For the text-containing cell, return its midpoint in [x, y] coordinate format. 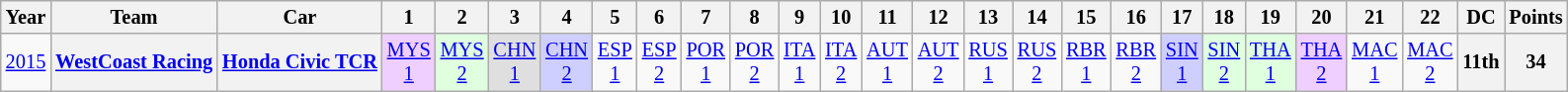
Car [300, 17]
MYS2 [462, 62]
RBR1 [1086, 62]
MAC1 [1374, 62]
POR2 [755, 62]
Honda Civic TCR [300, 62]
2 [462, 17]
10 [841, 17]
Year [26, 17]
SIN1 [1182, 62]
11 [887, 17]
8 [755, 17]
WestCoast Racing [134, 62]
13 [988, 17]
5 [615, 17]
THA1 [1271, 62]
AUT1 [887, 62]
Team [134, 17]
22 [1430, 17]
ITA1 [799, 62]
19 [1271, 17]
POR1 [705, 62]
Points [1536, 17]
12 [939, 17]
7 [705, 17]
ITA2 [841, 62]
THA2 [1322, 62]
9 [799, 17]
21 [1374, 17]
2015 [26, 62]
CHN1 [516, 62]
1 [409, 17]
ESP2 [660, 62]
34 [1536, 62]
17 [1182, 17]
MAC2 [1430, 62]
15 [1086, 17]
AUT2 [939, 62]
DC [1480, 17]
4 [567, 17]
MYS1 [409, 62]
20 [1322, 17]
ESP1 [615, 62]
14 [1037, 17]
SIN2 [1225, 62]
11th [1480, 62]
18 [1225, 17]
3 [516, 17]
RUS1 [988, 62]
6 [660, 17]
RBR2 [1136, 62]
RUS2 [1037, 62]
16 [1136, 17]
CHN2 [567, 62]
